Locate the cell with the specified text and output its (X, Y) center coordinate. 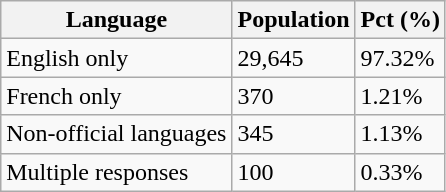
Multiple responses (116, 172)
French only (116, 96)
English only (116, 58)
100 (294, 172)
1.13% (400, 134)
29,645 (294, 58)
Language (116, 20)
97.32% (400, 58)
345 (294, 134)
Population (294, 20)
370 (294, 96)
Pct (%) (400, 20)
Non-official languages (116, 134)
0.33% (400, 172)
1.21% (400, 96)
